Determine the (X, Y) coordinate at the center of the cell enclosing the given text.  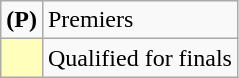
Premiers (140, 20)
Qualified for finals (140, 58)
(P) (22, 20)
